From the cell containing the given text, extract its center point as [x, y] coordinate. 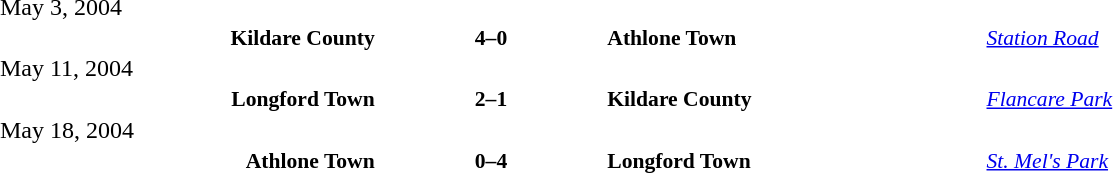
Kildare County [795, 99]
2–1 [492, 99]
Athlone Town [795, 38]
4–0 [492, 38]
